Capture the cell that displays the provided text and extract its (x, y) central coordinate. 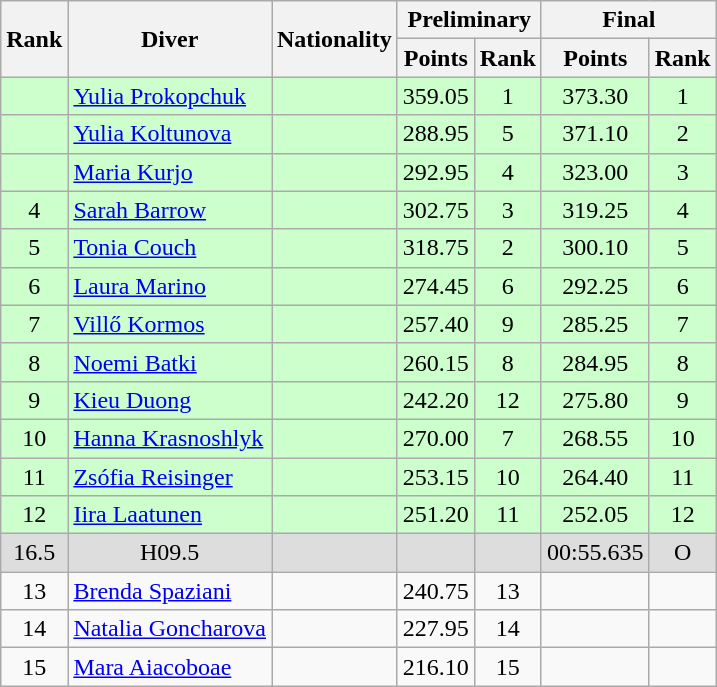
Maria Kurjo (170, 172)
Iira Laatunen (170, 515)
Zsófia Reisinger (170, 477)
252.05 (595, 515)
227.95 (436, 629)
240.75 (436, 591)
Noemi Batki (170, 362)
O (682, 553)
Mara Aiacoboae (170, 667)
Kieu Duong (170, 400)
292.95 (436, 172)
251.20 (436, 515)
302.75 (436, 210)
257.40 (436, 324)
264.40 (595, 477)
275.80 (595, 400)
Hanna Krasnoshlyk (170, 438)
288.95 (436, 134)
268.55 (595, 438)
274.45 (436, 286)
Natalia Goncharova (170, 629)
318.75 (436, 248)
373.30 (595, 96)
300.10 (595, 248)
H09.5 (170, 553)
359.05 (436, 96)
Tonia Couch (170, 248)
319.25 (595, 210)
Yulia Koltunova (170, 134)
Laura Marino (170, 286)
Sarah Barrow (170, 210)
Diver (170, 39)
Nationality (335, 39)
16.5 (34, 553)
284.95 (595, 362)
270.00 (436, 438)
371.10 (595, 134)
323.00 (595, 172)
Final (628, 20)
253.15 (436, 477)
285.25 (595, 324)
216.10 (436, 667)
242.20 (436, 400)
Preliminary (469, 20)
Villő Kormos (170, 324)
Yulia Prokopchuk (170, 96)
260.15 (436, 362)
292.25 (595, 286)
00:55.635 (595, 553)
Brenda Spaziani (170, 591)
